Determine the [x, y] coordinate at the center of the cell enclosing the given text.  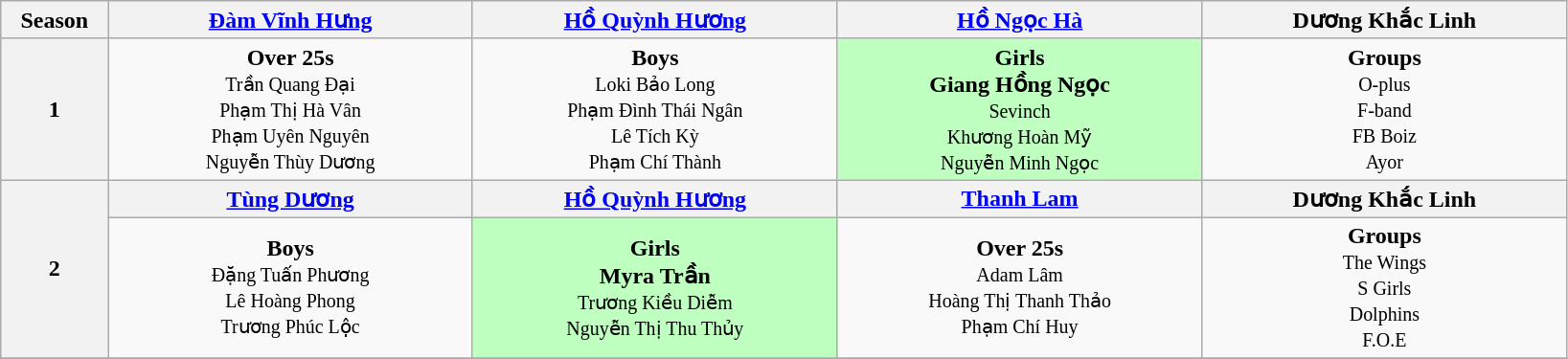
BoysLoki Bảo LongPhạm Đình Thái NgânLê Tích KỳPhạm Chí Thành [655, 109]
BoysĐặng Tuấn PhươngLê Hoàng PhongTrương Phúc Lộc [291, 287]
Đàm Vĩnh Hưng [291, 20]
2 [55, 269]
Hồ Ngọc Hà [1019, 20]
GroupsThe WingsS GirlsDolphinsF.O.E [1385, 287]
Over 25sTrần Quang ĐạiPhạm Thị Hà VânPhạm Uyên NguyênNguyễn Thùy Dương [291, 109]
GirlsMyra TrầnTrương Kiều DiễmNguyễn Thị Thu Thủy [655, 287]
Thanh Lam [1019, 199]
GroupsO-plusF-bandFB BoizAyor [1385, 109]
Over 25sAdam LâmHoàng Thị Thanh ThảoPhạm Chí Huy [1019, 287]
GirlsGiang Hồng NgọcSevinchKhương Hoàn MỹNguyễn Minh Ngọc [1019, 109]
1 [55, 109]
Season [55, 20]
Tùng Dương [291, 199]
